Identify which cell holds the provided text, then report its (x, y) central coordinate. 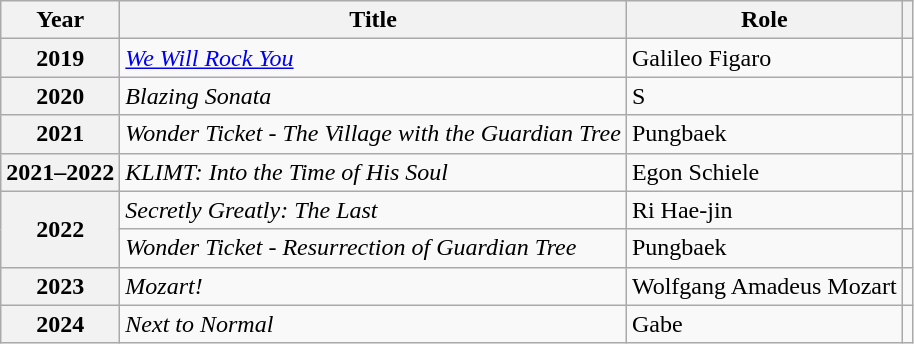
Wonder Ticket - Resurrection of Guardian Tree (374, 248)
2021–2022 (60, 172)
2023 (60, 286)
Secretly Greatly: The Last (374, 210)
We Will Rock You (374, 58)
2024 (60, 324)
Gabe (764, 324)
Role (764, 20)
Title (374, 20)
Year (60, 20)
Wonder Ticket - The Village with the Guardian Tree (374, 134)
2022 (60, 229)
S (764, 96)
Ri Hae-jin (764, 210)
Mozart! (374, 286)
2019 (60, 58)
Egon Schiele (764, 172)
Wolfgang Amadeus Mozart (764, 286)
Blazing Sonata (374, 96)
Next to Normal (374, 324)
Galileo Figaro (764, 58)
KLIMT: Into the Time of His Soul (374, 172)
2021 (60, 134)
2020 (60, 96)
